Extract the (X, Y) coordinate from the center of the cell holding the provided text.  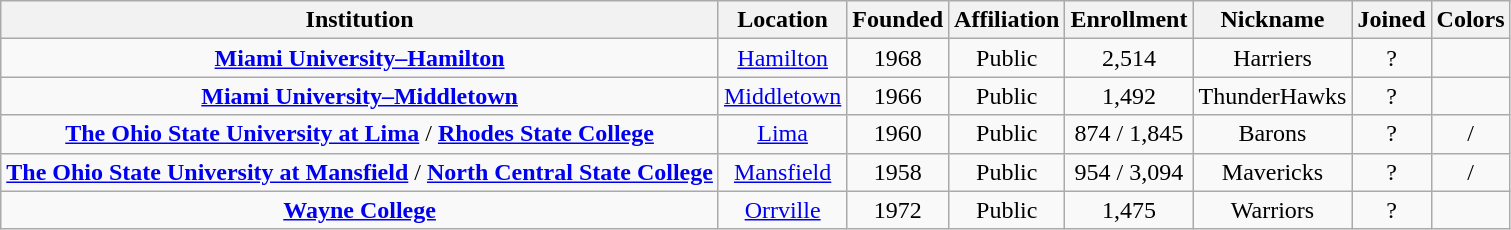
874 / 1,845 (1129, 134)
Affiliation (1007, 20)
1,492 (1129, 96)
Harriers (1272, 58)
2,514 (1129, 58)
Location (782, 20)
954 / 3,094 (1129, 172)
1968 (898, 58)
Institution (360, 20)
Barons (1272, 134)
Miami University–Hamilton (360, 58)
Hamilton (782, 58)
1,475 (1129, 210)
Mansfield (782, 172)
1966 (898, 96)
Founded (898, 20)
The Ohio State University at Mansfield / North Central State College (360, 172)
The Ohio State University at Lima / Rhodes State College (360, 134)
Wayne College (360, 210)
1972 (898, 210)
Enrollment (1129, 20)
ThunderHawks (1272, 96)
Nickname (1272, 20)
Lima (782, 134)
Middletown (782, 96)
Miami University–Middletown (360, 96)
1960 (898, 134)
Orrville (782, 210)
Mavericks (1272, 172)
Warriors (1272, 210)
Colors (1470, 20)
1958 (898, 172)
Joined (1392, 20)
